Determine the [x, y] coordinate at the center of the cell enclosing the given text.  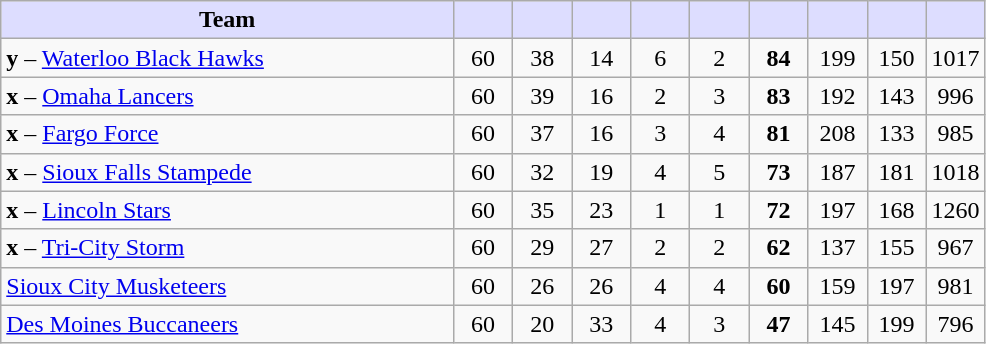
Sioux City Musketeers [228, 286]
967 [956, 248]
159 [838, 286]
187 [838, 172]
208 [838, 134]
796 [956, 324]
23 [602, 210]
1017 [956, 58]
83 [778, 96]
39 [542, 96]
133 [896, 134]
1260 [956, 210]
x – Tri-City Storm [228, 248]
37 [542, 134]
Team [228, 20]
1018 [956, 172]
181 [896, 172]
985 [956, 134]
x – Sioux Falls Stampede [228, 172]
47 [778, 324]
84 [778, 58]
5 [720, 172]
Des Moines Buccaneers [228, 324]
155 [896, 248]
62 [778, 248]
14 [602, 58]
x – Lincoln Stars [228, 210]
73 [778, 172]
x – Omaha Lancers [228, 96]
29 [542, 248]
y – Waterloo Black Hawks [228, 58]
27 [602, 248]
33 [602, 324]
6 [660, 58]
137 [838, 248]
20 [542, 324]
32 [542, 172]
168 [896, 210]
981 [956, 286]
81 [778, 134]
35 [542, 210]
996 [956, 96]
72 [778, 210]
19 [602, 172]
145 [838, 324]
143 [896, 96]
38 [542, 58]
150 [896, 58]
x – Fargo Force [228, 134]
192 [838, 96]
